Search for the cell housing the specified text and yield its [X, Y] center coordinate. 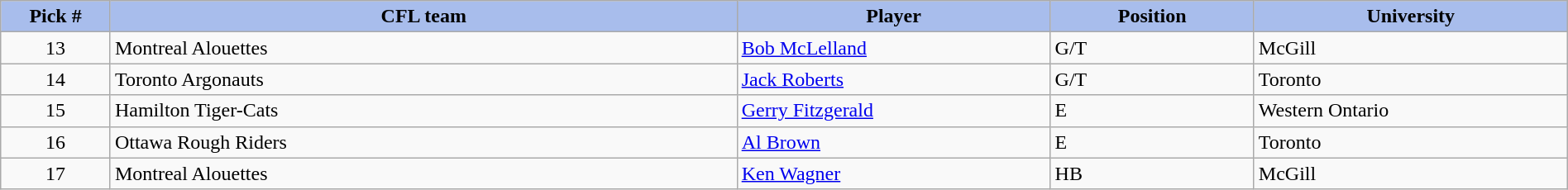
Pick # [56, 17]
University [1411, 17]
Ottawa Rough Riders [423, 142]
Western Ontario [1411, 111]
14 [56, 79]
Ken Wagner [893, 173]
Al Brown [893, 142]
Toronto Argonauts [423, 79]
Player [893, 17]
Hamilton Tiger-Cats [423, 111]
16 [56, 142]
Bob McLelland [893, 48]
CFL team [423, 17]
Gerry Fitzgerald [893, 111]
HB [1152, 173]
Position [1152, 17]
15 [56, 111]
Jack Roberts [893, 79]
17 [56, 173]
13 [56, 48]
